Find where the given text appears and provide that cell's center as (x, y) coordinate. 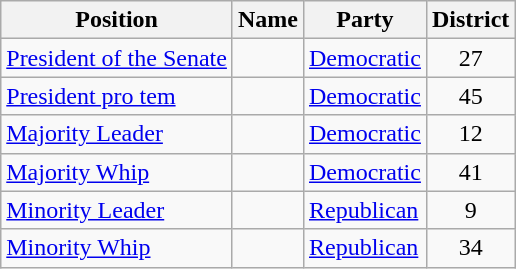
9 (470, 210)
President of the Senate (117, 58)
Name (268, 20)
27 (470, 58)
41 (470, 172)
Minority Whip (117, 248)
12 (470, 134)
Position (117, 20)
45 (470, 96)
President pro tem (117, 96)
Majority Leader (117, 134)
Majority Whip (117, 172)
District (470, 20)
Party (364, 20)
34 (470, 248)
Minority Leader (117, 210)
